Search for the cell housing the specified text and yield its [X, Y] center coordinate. 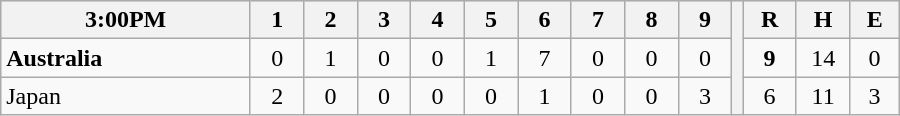
Japan [126, 96]
R [770, 20]
8 [652, 20]
11 [823, 96]
5 [490, 20]
Australia [126, 58]
H [823, 20]
14 [823, 58]
3:00PM [126, 20]
4 [438, 20]
E [874, 20]
